Search for the cell housing the specified text and yield its (X, Y) center coordinate. 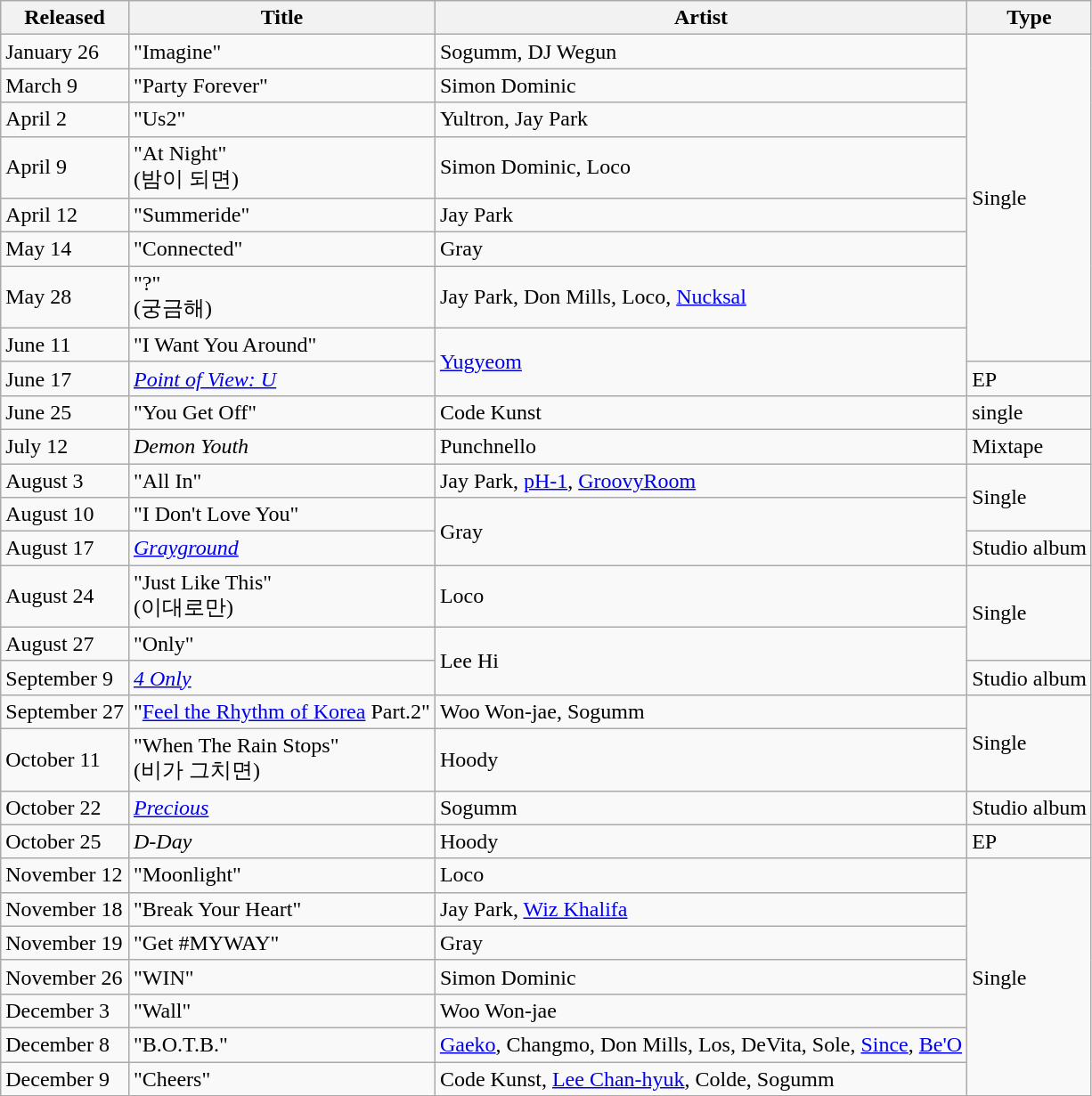
December 3 (65, 1011)
D-Day (281, 841)
Jay Park, pH-1, GroovyRoom (700, 480)
Jay Park, Wiz Khalifa (700, 909)
August 24 (65, 597)
Code Kunst, Lee Chan-hyuk, Colde, Sogumm (700, 1078)
"?"(궁금해) (281, 297)
"Feel the Rhythm of Korea Part.2" (281, 711)
"Only" (281, 644)
Title (281, 18)
May 28 (65, 297)
August 17 (65, 548)
"WIN" (281, 977)
Sogumm (700, 808)
March 9 (65, 85)
December 8 (65, 1044)
August 3 (65, 480)
Jay Park (700, 215)
November 18 (65, 909)
"Us2" (281, 119)
October 22 (65, 808)
April 9 (65, 167)
"Party Forever" (281, 85)
July 12 (65, 446)
November 26 (65, 977)
Released (65, 18)
Code Kunst (700, 412)
Yugyeom (700, 361)
"At Night"(밤이 되면) (281, 167)
"Get #MYWAY" (281, 943)
November 12 (65, 875)
"When The Rain Stops"(비가 그치면) (281, 759)
Punchnello (700, 446)
4 Only (281, 678)
single (1030, 412)
Demon Youth (281, 446)
"All In" (281, 480)
November 19 (65, 943)
September 9 (65, 678)
Jay Park, Don Mills, Loco, Nucksal (700, 297)
Sogumm, DJ Wegun (700, 52)
April 2 (65, 119)
October 11 (65, 759)
Precious (281, 808)
Gaeko, Changmo, Don Mills, Los, DeVita, Sole, Since, Be'O (700, 1044)
Mixtape (1030, 446)
Lee Hi (700, 661)
September 27 (65, 711)
"Wall" (281, 1011)
"Just Like This"(이대로만) (281, 597)
Grayground (281, 548)
Woo Won-jae, Sogumm (700, 711)
"Summeride" (281, 215)
Point of View: U (281, 378)
Type (1030, 18)
December 9 (65, 1078)
"Imagine" (281, 52)
"Moonlight" (281, 875)
Artist (700, 18)
January 26 (65, 52)
August 27 (65, 644)
"Break Your Heart" (281, 909)
June 25 (65, 412)
April 12 (65, 215)
"B.O.T.B." (281, 1044)
June 11 (65, 345)
"I Want You Around" (281, 345)
Simon Dominic, Loco (700, 167)
May 14 (65, 249)
"Cheers" (281, 1078)
Yultron, Jay Park (700, 119)
Woo Won-jae (700, 1011)
October 25 (65, 841)
"You Get Off" (281, 412)
"Connected" (281, 249)
August 10 (65, 515)
"I Don't Love You" (281, 515)
June 17 (65, 378)
